Find where the given text appears and provide that cell's center as (x, y) coordinate. 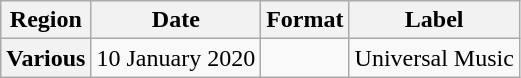
Universal Music (434, 58)
10 January 2020 (176, 58)
Date (176, 20)
Format (305, 20)
Label (434, 20)
Various (46, 58)
Region (46, 20)
